Find where the given text appears and provide that cell's center as [x, y] coordinate. 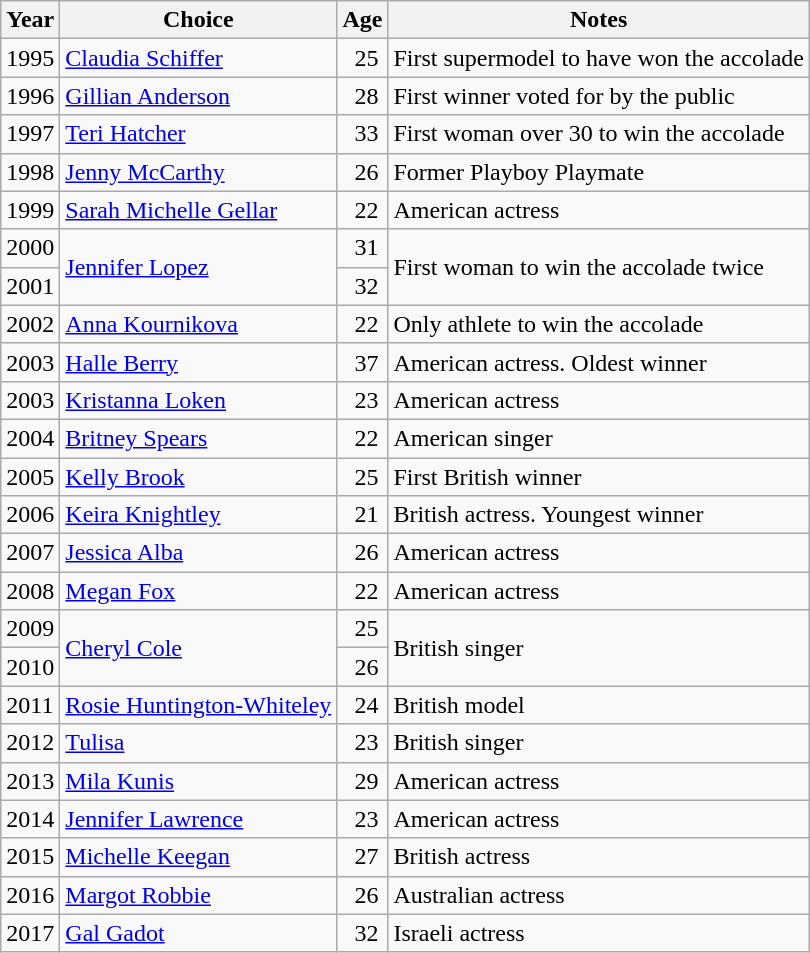
American actress. Oldest winner [599, 362]
Rosie Huntington-Whiteley [198, 705]
2015 [30, 857]
1999 [30, 210]
24 [362, 705]
Kelly Brook [198, 477]
Michelle Keegan [198, 857]
Mila Kunis [198, 781]
28 [362, 96]
Kristanna Loken [198, 400]
2002 [30, 324]
27 [362, 857]
2009 [30, 629]
Australian actress [599, 895]
First woman over 30 to win the accolade [599, 134]
2017 [30, 933]
2011 [30, 705]
2013 [30, 781]
First winner voted for by the public [599, 96]
Gal Gadot [198, 933]
British actress [599, 857]
1996 [30, 96]
Tulisa [198, 743]
33 [362, 134]
Sarah Michelle Gellar [198, 210]
Cheryl Cole [198, 648]
2007 [30, 553]
2008 [30, 591]
2006 [30, 515]
Notes [599, 20]
2014 [30, 819]
Britney Spears [198, 438]
1997 [30, 134]
1998 [30, 172]
First British winner [599, 477]
Keira Knightley [198, 515]
Jennifer Lopez [198, 267]
British model [599, 705]
21 [362, 515]
Israeli actress [599, 933]
Choice [198, 20]
First supermodel to have won the accolade [599, 58]
Jenny McCarthy [198, 172]
31 [362, 248]
2004 [30, 438]
2005 [30, 477]
2001 [30, 286]
2016 [30, 895]
Halle Berry [198, 362]
Year [30, 20]
American singer [599, 438]
Megan Fox [198, 591]
Only athlete to win the accolade [599, 324]
Age [362, 20]
1995 [30, 58]
Jessica Alba [198, 553]
2012 [30, 743]
Gillian Anderson [198, 96]
First woman to win the accolade twice [599, 267]
Jennifer Lawrence [198, 819]
Former Playboy Playmate [599, 172]
2010 [30, 667]
British actress. Youngest winner [599, 515]
Teri Hatcher [198, 134]
Claudia Schiffer [198, 58]
37 [362, 362]
29 [362, 781]
Margot Robbie [198, 895]
Anna Kournikova [198, 324]
2000 [30, 248]
